Provide the [X, Y] coordinate of the cell's center where the given text is located.  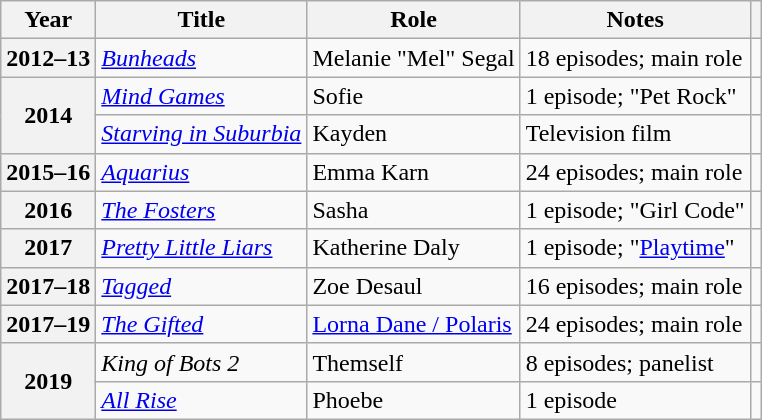
Television film [635, 134]
Katherine Daly [414, 248]
Themself [414, 362]
Lorna Dane / Polaris [414, 324]
Year [48, 20]
Sasha [414, 210]
Mind Games [202, 96]
Kayden [414, 134]
2019 [48, 381]
All Rise [202, 400]
2015–16 [48, 172]
2017–18 [48, 286]
Tagged [202, 286]
Title [202, 20]
16 episodes; main role [635, 286]
King of Bots 2 [202, 362]
Starving in Suburbia [202, 134]
1 episode; "Pet Rock" [635, 96]
Role [414, 20]
The Fosters [202, 210]
8 episodes; panelist [635, 362]
2016 [48, 210]
18 episodes; main role [635, 58]
Pretty Little Liars [202, 248]
1 episode [635, 400]
Zoe Desaul [414, 286]
Phoebe [414, 400]
2012–13 [48, 58]
Emma Karn [414, 172]
Sofie [414, 96]
1 episode; "Girl Code" [635, 210]
1 episode; "Playtime" [635, 248]
2014 [48, 115]
The Gifted [202, 324]
Melanie "Mel" Segal [414, 58]
2017–19 [48, 324]
Aquarius [202, 172]
2017 [48, 248]
Bunheads [202, 58]
Notes [635, 20]
